Extract the (x, y) coordinate from the center of the cell holding the provided text.  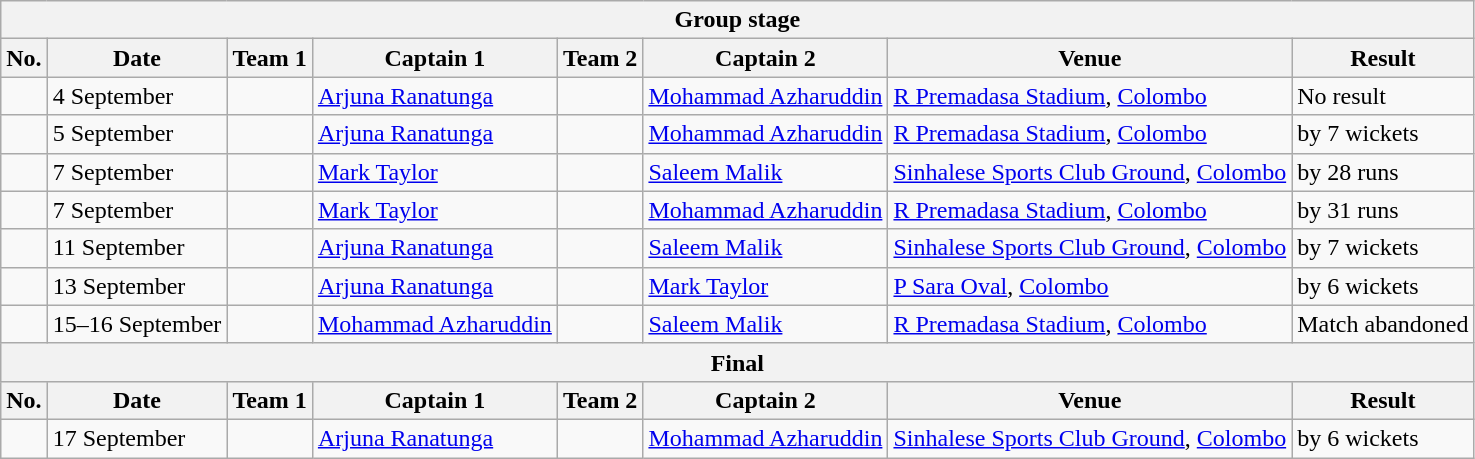
by 28 runs (1383, 172)
5 September (137, 134)
11 September (137, 248)
Group stage (738, 20)
No result (1383, 96)
by 31 runs (1383, 210)
15–16 September (137, 324)
Final (738, 362)
P Sara Oval, Colombo (1090, 286)
Match abandoned (1383, 324)
13 September (137, 286)
4 September (137, 96)
17 September (137, 438)
